For the text-containing cell, return its midpoint in [x, y] coordinate format. 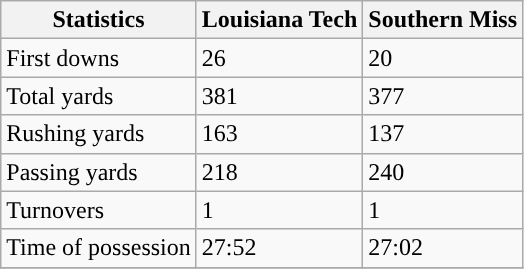
163 [279, 134]
26 [279, 58]
27:02 [443, 248]
Time of possession [99, 248]
Turnovers [99, 210]
Passing yards [99, 172]
240 [443, 172]
27:52 [279, 248]
218 [279, 172]
Total yards [99, 96]
20 [443, 58]
First downs [99, 58]
137 [443, 134]
Statistics [99, 20]
377 [443, 96]
Southern Miss [443, 20]
Louisiana Tech [279, 20]
381 [279, 96]
Rushing yards [99, 134]
